Pinpoint the cell where the given text exists, returning its (X, Y) midpoint coordinate. 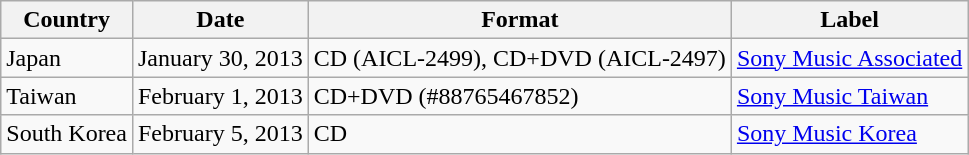
CD (520, 134)
South Korea (67, 134)
Date (220, 20)
Country (67, 20)
CD (AICL-2499), CD+DVD (AICL-2497) (520, 58)
CD+DVD (#88765467852) (520, 96)
Format (520, 20)
February 5, 2013 (220, 134)
Sony Music Taiwan (849, 96)
Label (849, 20)
Taiwan (67, 96)
Sony Music Korea (849, 134)
January 30, 2013 (220, 58)
Sony Music Associated (849, 58)
Japan (67, 58)
February 1, 2013 (220, 96)
